Search for the cell housing the specified text and yield its [x, y] center coordinate. 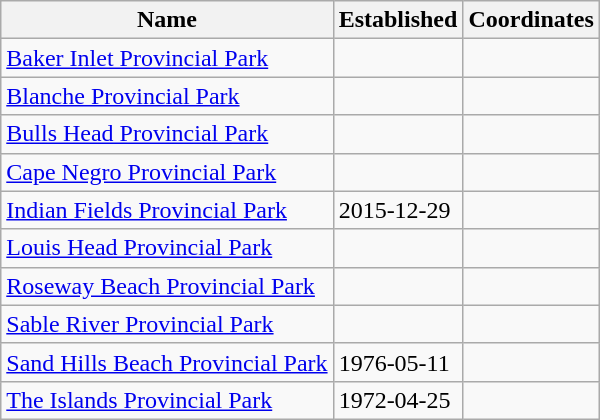
Baker Inlet Provincial Park [167, 58]
Cape Negro Provincial Park [167, 172]
Roseway Beach Provincial Park [167, 286]
2015-12-29 [398, 210]
Indian Fields Provincial Park [167, 210]
Coordinates [531, 20]
Sand Hills Beach Provincial Park [167, 362]
The Islands Provincial Park [167, 400]
Established [398, 20]
1972-04-25 [398, 400]
Bulls Head Provincial Park [167, 134]
Sable River Provincial Park [167, 324]
Louis Head Provincial Park [167, 248]
Name [167, 20]
1976-05-11 [398, 362]
Blanche Provincial Park [167, 96]
